Scan for the cell matching the given text and deliver its [x, y] coordinate at center. 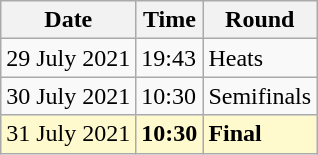
Final [260, 134]
31 July 2021 [68, 134]
Date [68, 20]
Time [170, 20]
Round [260, 20]
30 July 2021 [68, 96]
29 July 2021 [68, 58]
Semifinals [260, 96]
19:43 [170, 58]
Heats [260, 58]
